Pinpoint the cell where the given text exists, returning its [x, y] midpoint coordinate. 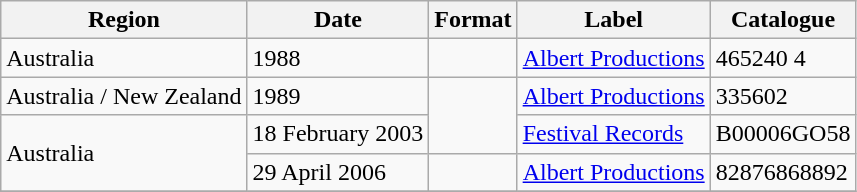
1988 [338, 58]
465240 4 [783, 58]
Catalogue [783, 20]
Region [124, 20]
335602 [783, 96]
Date [338, 20]
B00006GO58 [783, 134]
Format [473, 20]
Australia / New Zealand [124, 96]
18 February 2003 [338, 134]
29 April 2006 [338, 172]
82876868892 [783, 172]
Label [614, 20]
1989 [338, 96]
Festival Records [614, 134]
